Identify which cell holds the provided text, then report its [x, y] central coordinate. 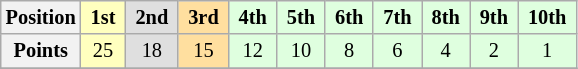
12 [253, 51]
18 [152, 51]
5th [301, 17]
2nd [152, 17]
7th [397, 17]
Position [41, 17]
4 [446, 51]
2 [494, 51]
9th [494, 17]
1 [547, 51]
Points [41, 51]
8th [446, 17]
10 [301, 51]
15 [203, 51]
6 [397, 51]
25 [104, 51]
3rd [203, 17]
6th [349, 17]
10th [547, 17]
1st [104, 17]
4th [253, 17]
8 [349, 51]
